Extract the [x, y] coordinate from the center of the cell holding the provided text.  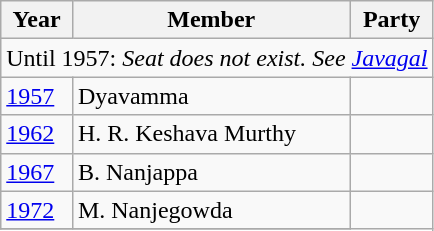
1972 [37, 210]
M. Nanjegowda [211, 210]
Dyavamma [211, 96]
Year [37, 20]
1957 [37, 96]
Until 1957: Seat does not exist. See Javagal [217, 58]
1962 [37, 134]
1967 [37, 172]
B. Nanjappa [211, 172]
Member [211, 20]
H. R. Keshava Murthy [211, 134]
Party [392, 20]
